Search for the cell housing the specified text and yield its (X, Y) center coordinate. 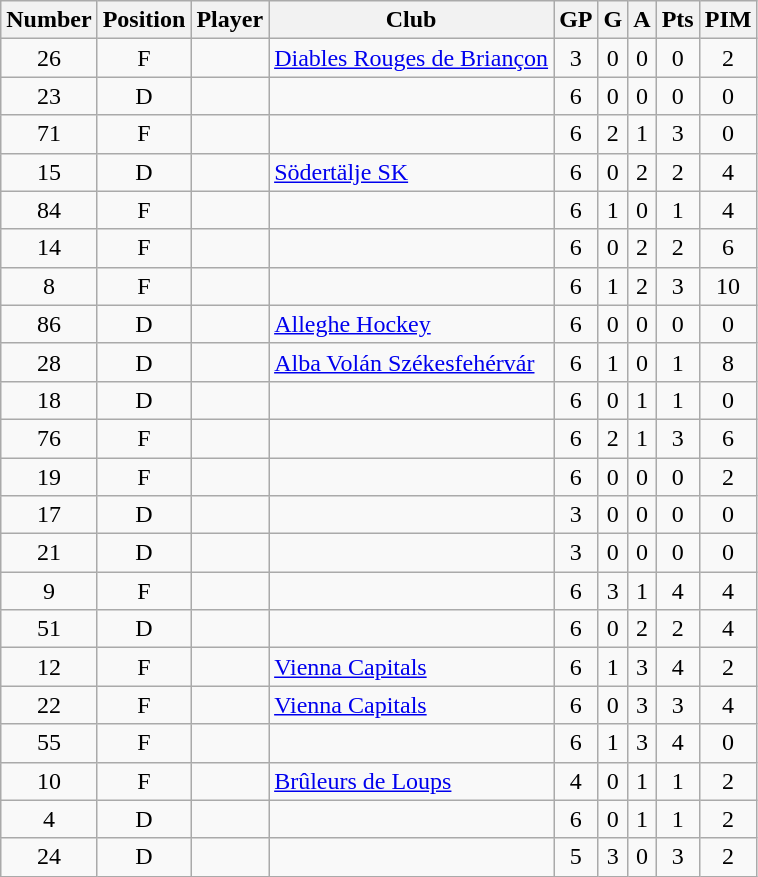
Position (144, 20)
14 (49, 248)
23 (49, 96)
G (613, 20)
71 (49, 134)
PIM (728, 20)
Club (412, 20)
26 (49, 58)
Pts (678, 20)
Number (49, 20)
9 (49, 591)
17 (49, 515)
12 (49, 667)
15 (49, 172)
Södertälje SK (412, 172)
Player (230, 20)
19 (49, 477)
Brûleurs de Loups (412, 781)
Alba Volán Székesfehérvár (412, 362)
28 (49, 362)
55 (49, 743)
86 (49, 324)
51 (49, 629)
18 (49, 400)
Diables Rouges de Briançon (412, 58)
5 (576, 857)
Alleghe Hockey (412, 324)
22 (49, 705)
24 (49, 857)
76 (49, 438)
84 (49, 210)
21 (49, 553)
GP (576, 20)
A (642, 20)
